Extract the [x, y] coordinate from the center of the cell holding the provided text.  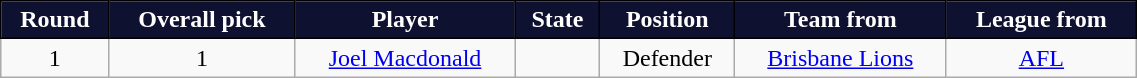
Defender [668, 58]
Position [668, 20]
League from [1042, 20]
Player [405, 20]
Brisbane Lions [840, 58]
Team from [840, 20]
Overall pick [202, 20]
State [558, 20]
Joel Macdonald [405, 58]
AFL [1042, 58]
Round [55, 20]
